Return (x, y) of the center of cell containing provided text 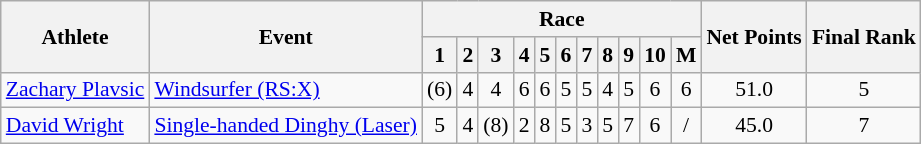
David Wright (76, 126)
(8) (496, 126)
Windsurfer (RS:X) (286, 90)
Single-handed Dinghy (Laser) (286, 126)
45.0 (754, 126)
(6) (440, 90)
Net Points (754, 36)
Event (286, 36)
1 (440, 55)
/ (686, 126)
Zachary Plavsic (76, 90)
Athlete (76, 36)
51.0 (754, 90)
M (686, 55)
10 (655, 55)
Final Rank (864, 36)
9 (628, 55)
Race (562, 19)
